Search for the cell housing the specified text and yield its [X, Y] center coordinate. 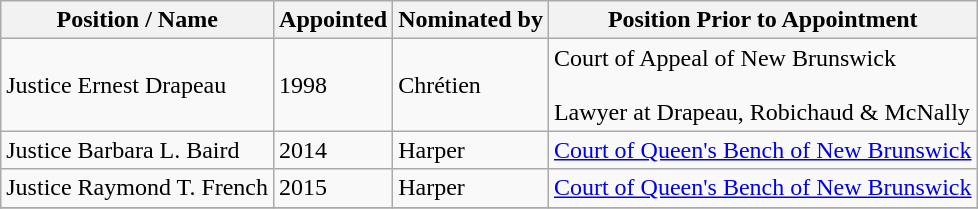
Nominated by [471, 20]
Appointed [334, 20]
Justice Raymond T. French [138, 188]
Position Prior to Appointment [762, 20]
Justice Barbara L. Baird [138, 150]
Chrétien [471, 85]
2014 [334, 150]
Court of Appeal of New BrunswickLawyer at Drapeau, Robichaud & McNally [762, 85]
1998 [334, 85]
2015 [334, 188]
Justice Ernest Drapeau [138, 85]
Position / Name [138, 20]
